From the cell containing the given text, extract its center point as [X, Y] coordinate. 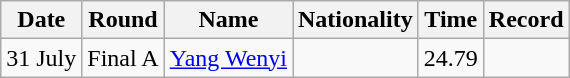
24.79 [450, 58]
Round [123, 20]
Nationality [355, 20]
31 July [42, 58]
Yang Wenyi [228, 58]
Name [228, 20]
Date [42, 20]
Time [450, 20]
Record [526, 20]
Final A [123, 58]
